Determine the (x, y) coordinate at the center of the cell enclosing the given text.  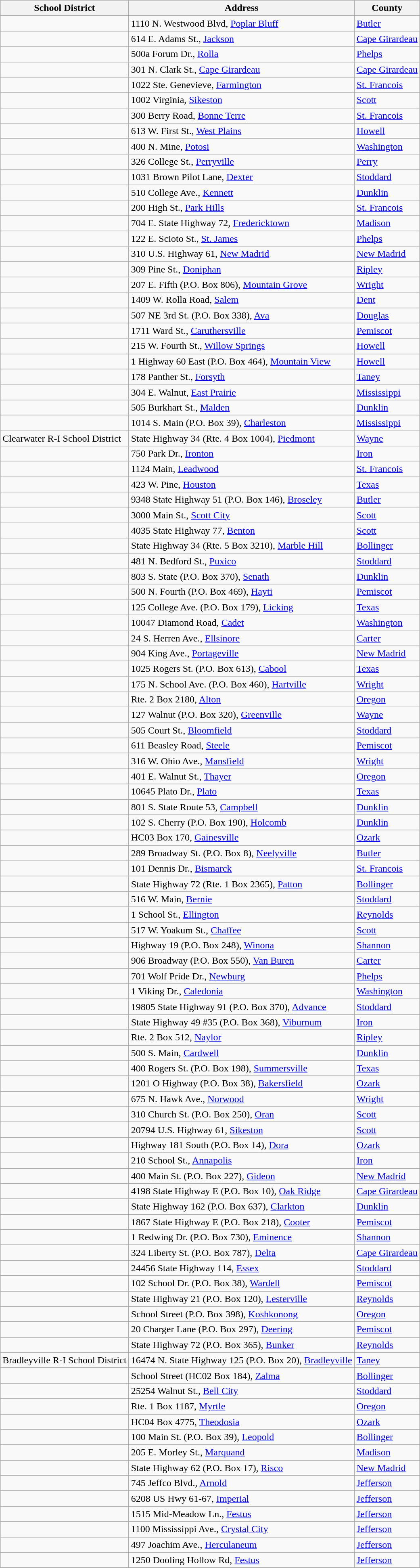
10047 Diamond Road, Cadet (241, 623)
4035 State Highway 77, Benton (241, 530)
School District (65, 8)
500 N. Fourth (P.O. Box 469), Hayti (241, 592)
401 E. Walnut St., Thayer (241, 776)
County (387, 8)
3000 Main St., Scott City (241, 515)
507 NE 3rd St. (P.O. Box 338), Ava (241, 315)
1711 Ward St., Caruthersville (241, 331)
HC03 Box 170, Gainesville (241, 838)
Rte. 2 Box 512, Naylor (241, 1038)
6208 US Hwy 61-67, Imperial (241, 1499)
Highway 181 South (P.O. Box 14), Dora (241, 1145)
1025 Rogers St. (P.O. Box 613), Cabool (241, 669)
309 Pine St., Doniphan (241, 269)
500 S. Main, Cardwell (241, 1053)
500a Forum Dr., Rolla (241, 54)
205 E. Morley St., Marquand (241, 1453)
210 School St., Annapolis (241, 1160)
State Highway 49 #35 (P.O. Box 368), Viburnum (241, 1022)
481 N. Bedford St., Puxico (241, 561)
Highway 19 (P.O. Box 248), Winona (241, 945)
750 Park Dr., Ironton (241, 454)
207 E. Fifth (P.O. Box 806), Mountain Grove (241, 285)
400 Main St. (P.O. Box 227), Gideon (241, 1176)
310 U.S. Highway 61, New Madrid (241, 254)
25254 Walnut St., Bell City (241, 1391)
301 N. Clark St., Cape Girardeau (241, 69)
1022 Ste. Genevieve, Farmington (241, 85)
1002 Virginia, Sikeston (241, 100)
505 Burkhart St., Malden (241, 407)
101 Dennis Dr., Bismarck (241, 868)
School Street (HC02 Box 184), Zalma (241, 1375)
1515 Mid-Meadow Ln., Festus (241, 1514)
215 W. Fourth St., Willow Springs (241, 346)
100 Main St. (P.O. Box 39), Leopold (241, 1437)
1250 Dooling Hollow Rd, Festus (241, 1560)
289 Broadway St. (P.O. Box 8), Neelyville (241, 853)
316 W. Ohio Ave., Mansfield (241, 761)
497 Joachim Ave., Herculaneum (241, 1545)
310 Church St. (P.O. Box 250), Oran (241, 1114)
510 College Ave., Kennett (241, 193)
State Highway 34 (Rte. 5 Box 3210), Marble Hill (241, 546)
1 School St., Ellington (241, 914)
122 E. Scioto St., St. James (241, 239)
State Highway 72 (Rte. 1 Box 2365), Patton (241, 884)
516 W. Main, Bernie (241, 899)
Rte. 1 Box 1187, Myrtle (241, 1406)
745 Jeffco Blvd., Arnold (241, 1483)
102 School Dr. (P.O. Box 38), Wardell (241, 1283)
Rte. 2 Box 2180, Alton (241, 700)
Address (241, 8)
102 S. Cherry (P.O. Box 190), Holcomb (241, 822)
423 W. Pine, Houston (241, 484)
10645 Plato Dr., Plato (241, 792)
9348 State Highway 51 (P.O. Box 146), Broseley (241, 500)
324 Liberty St. (P.O. Box 787), Delta (241, 1253)
400 N. Mine, Potosi (241, 146)
20 Charger Lane (P.O. Box 297), Deering (241, 1329)
1867 State Highway E (P.O. Box 218), Cooter (241, 1222)
Dent (387, 300)
State Highway 21 (P.O. Box 120), Lesterville (241, 1299)
326 College St., Perryville (241, 161)
906 Broadway (P.O. Box 550), Van Buren (241, 961)
20794 U.S. Highway 61, Sikeston (241, 1130)
Clearwater R-I School District (65, 438)
1031 Brown Pilot Lane, Dexter (241, 177)
1100 Mississippi Ave., Crystal City (241, 1529)
Perry (387, 161)
19805 State Highway 91 (P.O. Box 370), Advance (241, 1007)
614 E. Adams St., Jackson (241, 39)
16474 N. State Highway 125 (P.O. Box 20), Bradleyville (241, 1360)
1 Viking Dr., Caledonia (241, 992)
125 College Ave. (P.O. Box 179), Licking (241, 607)
1124 Main, Leadwood (241, 469)
Bradleyville R-I School District (65, 1360)
803 S. State (P.O. Box 370), Senath (241, 576)
127 Walnut (P.O. Box 320), Greenville (241, 715)
1014 S. Main (P.O. Box 39), Charleston (241, 423)
State Highway 62 (P.O. Box 17), Risco (241, 1468)
1 Highway 60 East (P.O. Box 464), Mountain View (241, 361)
904 King Ave., Portageville (241, 653)
517 W. Yoakum St., Chaffee (241, 930)
704 E. State Highway 72, Fredericktown (241, 223)
4198 State Highway E (P.O. Box 10), Oak Ridge (241, 1191)
24456 State Highway 114, Essex (241, 1268)
200 High St., Park Hills (241, 208)
675 N. Hawk Ave., Norwood (241, 1099)
701 Wolf Pride Dr., Newburg (241, 976)
178 Panther St., Forsyth (241, 377)
613 W. First St., West Plains (241, 131)
175 N. School Ave. (P.O. Box 460), Hartville (241, 684)
1 Redwing Dr. (P.O. Box 730), Eminence (241, 1237)
School Street (P.O. Box 398), Koshkonong (241, 1314)
State Highway 72 (P.O. Box 365), Bunker (241, 1345)
1110 N. Westwood Blvd, Poplar Bluff (241, 23)
300 Berry Road, Bonne Terre (241, 115)
State Highway 162 (P.O. Box 637), Clarkton (241, 1207)
505 Court St., Bloomfield (241, 730)
400 Rogers St. (P.O. Box 198), Summersville (241, 1068)
24 S. Herren Ave., Ellsinore (241, 638)
611 Beasley Road, Steele (241, 746)
State Highway 34 (Rte. 4 Box 1004), Piedmont (241, 438)
HC04 Box 4775, Theodosia (241, 1421)
1201 O Highway (P.O. Box 38), Bakersfield (241, 1084)
801 S. State Route 53, Campbell (241, 807)
Douglas (387, 315)
304 E. Walnut, East Prairie (241, 392)
1409 W. Rolla Road, Salem (241, 300)
